Scan for the cell matching the given text and deliver its (X, Y) coordinate at center. 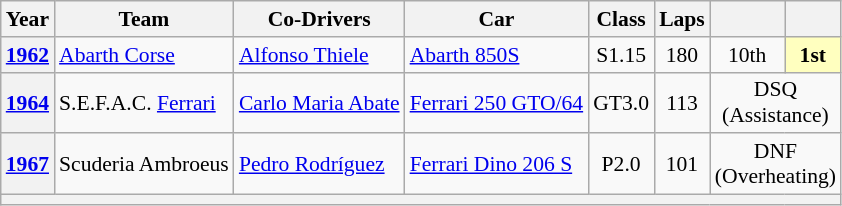
Ferrari Dino 206 S (497, 164)
10th (748, 55)
Pedro Rodríguez (320, 164)
Abarth 850S (497, 55)
S.E.F.A.C. Ferrari (144, 102)
Year (28, 19)
113 (682, 102)
P2.0 (621, 164)
DSQ(Assistance) (776, 102)
Car (497, 19)
101 (682, 164)
Team (144, 19)
1962 (28, 55)
1967 (28, 164)
1st (813, 55)
DNF(Overheating) (776, 164)
GT3.0 (621, 102)
Abarth Corse (144, 55)
Alfonso Thiele (320, 55)
Class (621, 19)
1964 (28, 102)
S1.15 (621, 55)
Co-Drivers (320, 19)
180 (682, 55)
Ferrari 250 GTO/64 (497, 102)
Laps (682, 19)
Scuderia Ambroeus (144, 164)
Carlo Maria Abate (320, 102)
